From the cell containing the given text, extract its center point as (x, y) coordinate. 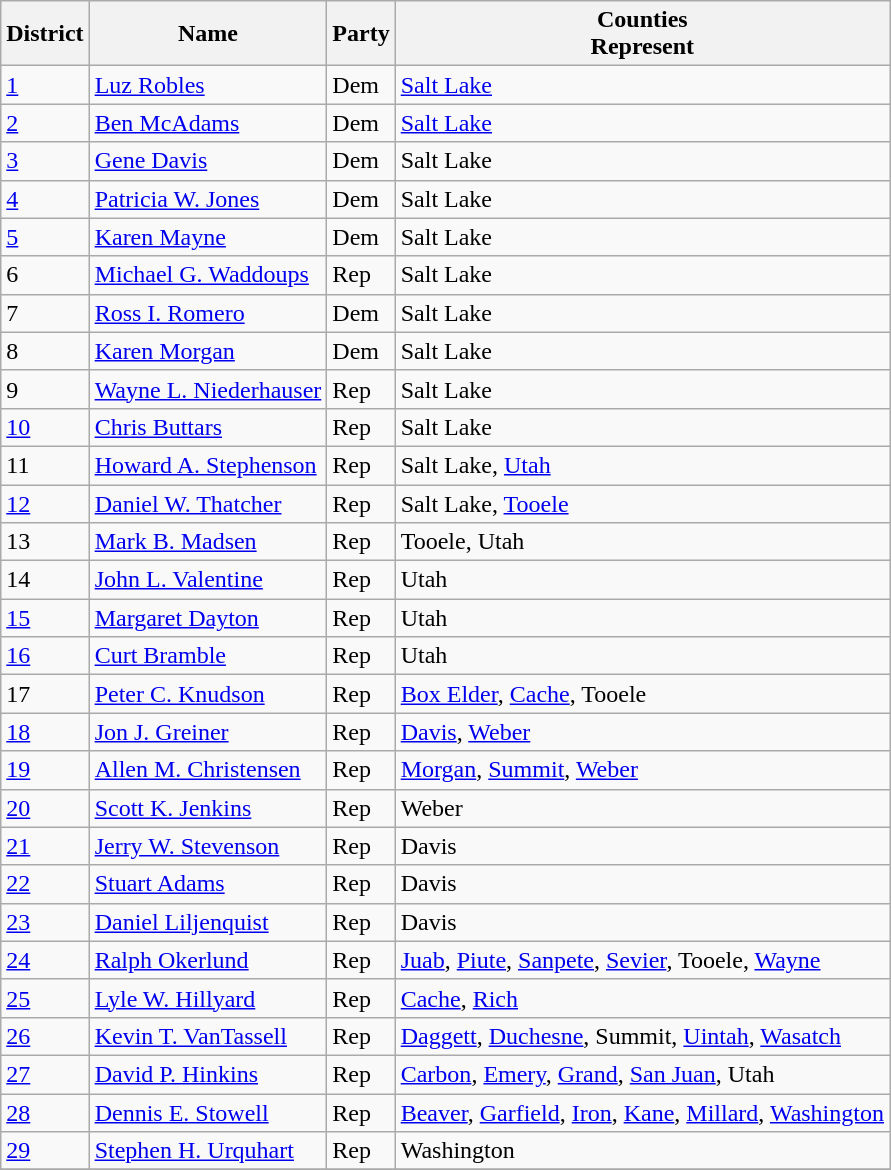
Jerry W. Stevenson (208, 846)
Margaret Dayton (208, 618)
Gene Davis (208, 161)
29 (45, 1151)
Allen M. Christensen (208, 770)
18 (45, 732)
6 (45, 275)
Wayne L. Niederhauser (208, 389)
Juab, Piute, Sanpete, Sevier, Tooele, Wayne (642, 960)
Daggett, Duchesne, Summit, Uintah, Wasatch (642, 1036)
Karen Mayne (208, 237)
CountiesRepresent (642, 34)
Luz Robles (208, 85)
Salt Lake, Utah (642, 465)
19 (45, 770)
23 (45, 922)
Jon J. Greiner (208, 732)
Box Elder, Cache, Tooele (642, 694)
3 (45, 161)
10 (45, 427)
Party (361, 34)
28 (45, 1113)
Washington (642, 1151)
Curt Bramble (208, 656)
26 (45, 1036)
District (45, 34)
Dennis E. Stowell (208, 1113)
Peter C. Knudson (208, 694)
Weber (642, 808)
Stuart Adams (208, 884)
Ralph Okerlund (208, 960)
9 (45, 389)
Morgan, Summit, Weber (642, 770)
20 (45, 808)
John L. Valentine (208, 580)
21 (45, 846)
David P. Hinkins (208, 1074)
7 (45, 313)
15 (45, 618)
4 (45, 199)
Daniel Liljenquist (208, 922)
Salt Lake, Tooele (642, 503)
Scott K. Jenkins (208, 808)
5 (45, 237)
Ben McAdams (208, 123)
Chris Buttars (208, 427)
Michael G. Waddoups (208, 275)
Name (208, 34)
14 (45, 580)
Cache, Rich (642, 998)
Lyle W. Hillyard (208, 998)
Karen Morgan (208, 351)
1 (45, 85)
Kevin T. VanTassell (208, 1036)
12 (45, 503)
Mark B. Madsen (208, 542)
Beaver, Garfield, Iron, Kane, Millard, Washington (642, 1113)
Tooele, Utah (642, 542)
Carbon, Emery, Grand, San Juan, Utah (642, 1074)
11 (45, 465)
8 (45, 351)
Patricia W. Jones (208, 199)
Stephen H. Urquhart (208, 1151)
Davis, Weber (642, 732)
Ross I. Romero (208, 313)
27 (45, 1074)
2 (45, 123)
Daniel W. Thatcher (208, 503)
16 (45, 656)
Howard A. Stephenson (208, 465)
22 (45, 884)
25 (45, 998)
24 (45, 960)
13 (45, 542)
17 (45, 694)
